Return the (X, Y) coordinate for the center point of the cell that contains the specified text.  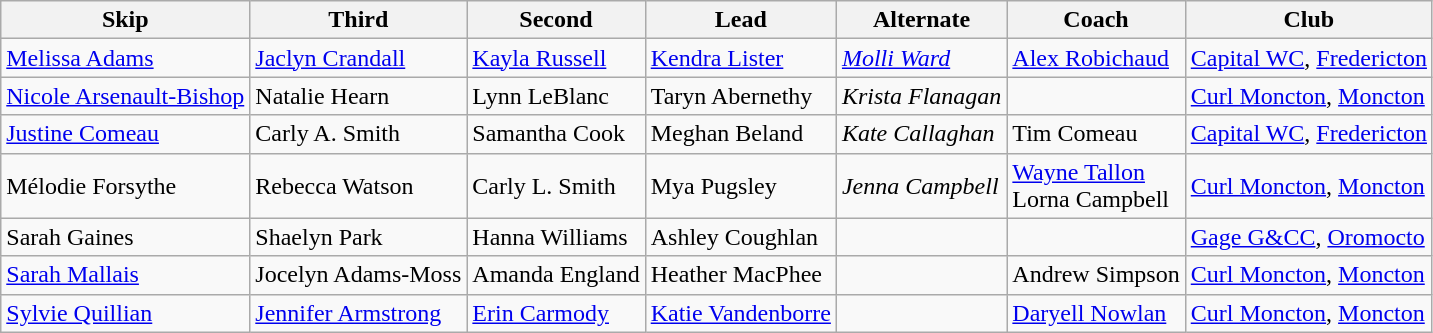
Jaclyn Crandall (358, 58)
Melissa Adams (126, 58)
Mya Pugsley (740, 186)
Justine Comeau (126, 134)
Mélodie Forsythe (126, 186)
Amanda England (556, 275)
Sylvie Quillian (126, 313)
Nicole Arsenault-Bishop (126, 96)
Skip (126, 20)
Katie Vandenborre (740, 313)
Gage G&CC, Oromocto (1308, 237)
Kendra Lister (740, 58)
Molli Ward (921, 58)
Alex Robichaud (1096, 58)
Tim Comeau (1096, 134)
Jennifer Armstrong (358, 313)
Rebecca Watson (358, 186)
Second (556, 20)
Lynn LeBlanc (556, 96)
Coach (1096, 20)
Taryn Abernethy (740, 96)
Kayla Russell (556, 58)
Meghan Beland (740, 134)
Jocelyn Adams-Moss (358, 275)
Erin Carmody (556, 313)
Shaelyn Park (358, 237)
Krista Flanagan (921, 96)
Carly A. Smith (358, 134)
Natalie Hearn (358, 96)
Hanna Williams (556, 237)
Samantha Cook (556, 134)
Club (1308, 20)
Kate Callaghan (921, 134)
Heather MacPhee (740, 275)
Third (358, 20)
Ashley Coughlan (740, 237)
Andrew Simpson (1096, 275)
Sarah Gaines (126, 237)
Wayne Tallon Lorna Campbell (1096, 186)
Sarah Mallais (126, 275)
Daryell Nowlan (1096, 313)
Lead (740, 20)
Alternate (921, 20)
Jenna Campbell (921, 186)
Carly L. Smith (556, 186)
